For the text-containing cell, return its midpoint in (x, y) coordinate format. 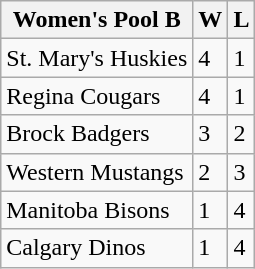
W (210, 20)
Manitoba Bisons (97, 210)
Women's Pool B (97, 20)
Western Mustangs (97, 172)
Regina Cougars (97, 96)
Brock Badgers (97, 134)
L (242, 20)
Calgary Dinos (97, 248)
St. Mary's Huskies (97, 58)
